Return the [X, Y] coordinate for the center point of the cell that contains the specified text.  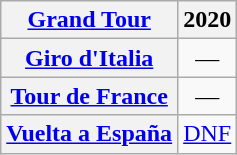
Grand Tour [90, 20]
Tour de France [90, 96]
Vuelta a España [90, 134]
DNF [208, 134]
2020 [208, 20]
Giro d'Italia [90, 58]
